Find where the given text appears and provide that cell's center as [x, y] coordinate. 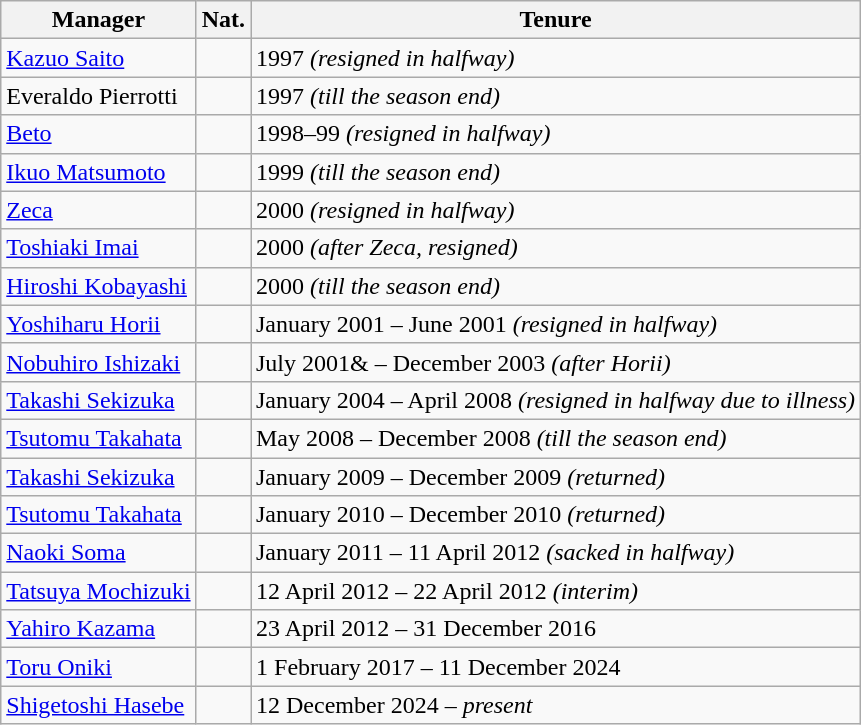
Toru Oniki [98, 667]
January 2010 – December 2010 (returned) [555, 515]
1997 (resigned in halfway) [555, 58]
2000 (till the season end) [555, 286]
Tatsuya Mochizuki [98, 591]
July 2001& – December 2003 (after Horii) [555, 362]
Kazuo Saito [98, 58]
23 April 2012 – 31 December 2016 [555, 629]
1998–99 (resigned in halfway) [555, 134]
Hiroshi Kobayashi [98, 286]
2000 (resigned in halfway) [555, 210]
May 2008 – December 2008 (till the season end) [555, 438]
Yoshiharu Horii [98, 324]
2000 (after Zeca, resigned) [555, 248]
January 2001 – June 2001 (resigned in halfway) [555, 324]
January 2004 – April 2008 (resigned in halfway due to illness) [555, 400]
Beto [98, 134]
Nobuhiro Ishizaki [98, 362]
Nat. [223, 20]
January 2011 – 11 April 2012 (sacked in halfway) [555, 553]
12 April 2012 – 22 April 2012 (interim) [555, 591]
Shigetoshi Hasebe [98, 705]
1999 (till the season end) [555, 172]
Naoki Soma [98, 553]
Manager [98, 20]
1 February 2017 – 11 December 2024 [555, 667]
1997 (till the season end) [555, 96]
Everaldo Pierrotti [98, 96]
Ikuo Matsumoto [98, 172]
Yahiro Kazama [98, 629]
Tenure [555, 20]
12 December 2024 – present [555, 705]
January 2009 – December 2009 (returned) [555, 477]
Zeca [98, 210]
Toshiaki Imai [98, 248]
